Return the (x, y) coordinate for the center point of the cell that contains the specified text.  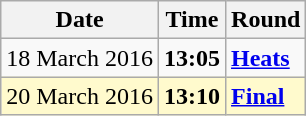
13:05 (192, 58)
Final (266, 96)
Heats (266, 58)
Date (80, 20)
13:10 (192, 96)
Round (266, 20)
Time (192, 20)
18 March 2016 (80, 58)
20 March 2016 (80, 96)
